Capture the cell that displays the provided text and extract its (x, y) central coordinate. 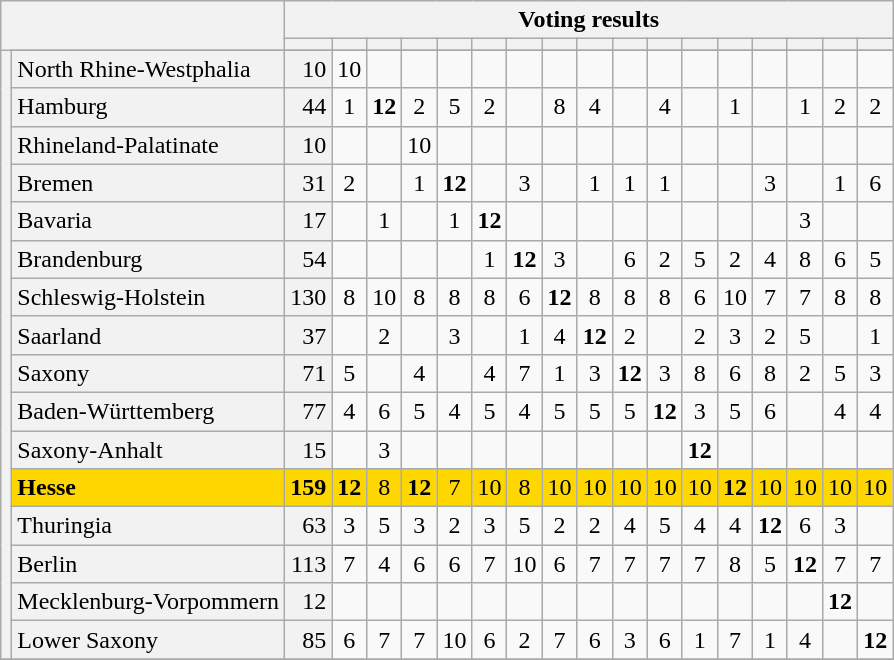
Brandenburg (148, 259)
159 (308, 488)
54 (308, 259)
Lower Saxony (148, 640)
Hesse (148, 488)
Schleswig-Holstein (148, 297)
Voting results (589, 20)
Saarland (148, 335)
113 (308, 564)
Saxony-Anhalt (148, 449)
130 (308, 297)
Bavaria (148, 221)
Berlin (148, 564)
85 (308, 640)
15 (308, 449)
Bremen (148, 183)
North Rhine-Westphalia (148, 69)
Mecklenburg-Vorpommern (148, 602)
37 (308, 335)
63 (308, 526)
44 (308, 107)
Hamburg (148, 107)
17 (308, 221)
Baden-Württemberg (148, 411)
Thuringia (148, 526)
77 (308, 411)
Rhineland-Palatinate (148, 145)
71 (308, 373)
Saxony (148, 373)
31 (308, 183)
